Output the [X, Y] coordinate of the center of the cell containing the given text.  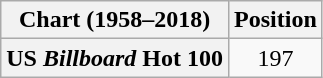
Position [276, 20]
US Billboard Hot 100 [115, 58]
197 [276, 58]
Chart (1958–2018) [115, 20]
